Search for the cell housing the specified text and yield its (x, y) center coordinate. 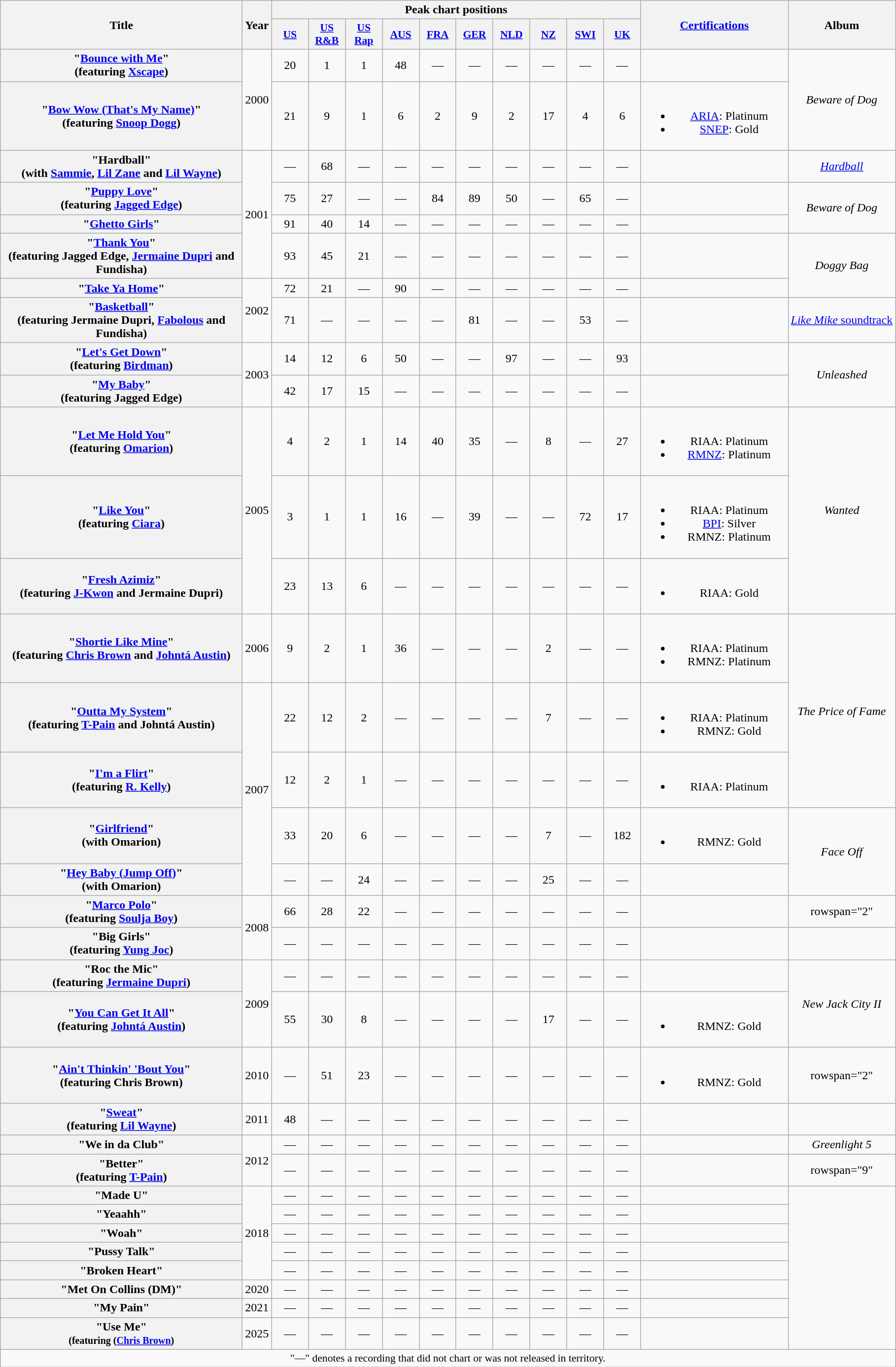
AUS (401, 34)
2020 (257, 1289)
Face Off (842, 852)
81 (474, 320)
84 (438, 198)
"Use Me"(featuring (Chris Brown) (121, 1333)
68 (327, 167)
55 (290, 1019)
2009 (257, 1003)
"Better"(featuring T-Pain) (121, 1170)
Peak chart positions (456, 10)
33 (290, 836)
"Roc the Mic"(featuring Jermaine Dupri) (121, 976)
91 (290, 224)
13 (327, 586)
"Bounce with Me"(featuring Xscape) (121, 65)
US Rap (364, 34)
Hardball (842, 167)
"Like You"(featuring Ciara) (121, 517)
Year (257, 25)
"Ghetto Girls" (121, 224)
RIAA: PlatinumBPI: SilverRMNZ: Platinum (715, 517)
15 (364, 390)
rowspan="9" (842, 1170)
FRA (438, 34)
"Made U" (121, 1196)
35 (474, 442)
Certifications (715, 25)
2011 (257, 1119)
Greenlight 5 (842, 1144)
2007 (257, 789)
51 (327, 1075)
"Thank You"(featuring Jagged Edge, Jermaine Dupri and Fundisha) (121, 256)
"Marco Polo"(featuring Soulja Boy) (121, 912)
2012 (257, 1160)
89 (474, 198)
2002 (257, 310)
"You Can Get It All"(featuring Johntá Austin) (121, 1019)
2005 (257, 511)
Unleashed (842, 375)
UK (622, 34)
NZ (548, 34)
RIAA: PlatinumRMNZ: Gold (715, 718)
2010 (257, 1075)
28 (327, 912)
66 (290, 912)
"Broken Heart" (121, 1270)
RIAA: Platinum (715, 780)
90 (401, 288)
2006 (257, 649)
2008 (257, 927)
"Outta My System"(featuring T-Pain and Johntá Austin) (121, 718)
"Take Ya Home" (121, 288)
39 (474, 517)
53 (586, 320)
"My Pain" (121, 1308)
ARIA: PlatinumSNEP: Gold (715, 116)
16 (401, 517)
"Yeaahh" (121, 1214)
"Let Me Hold You"(featuring Omarion) (121, 442)
65 (586, 198)
"We in da Club" (121, 1144)
97 (512, 359)
"Pussy Talk" (121, 1252)
2003 (257, 375)
Title (121, 25)
25 (548, 879)
"Basketball"(featuring Jermaine Dupri, Fabolous and Fundisha) (121, 320)
Album (842, 25)
NLD (512, 34)
GER (474, 34)
"Bow Wow (That's My Name)"(featuring Snoop Dogg) (121, 116)
2018 (257, 1233)
"My Baby"(featuring Jagged Edge) (121, 390)
US R&B (327, 34)
The Price of Fame (842, 711)
"Hardball"(with Sammie, Lil Zane and Lil Wayne) (121, 167)
Like Mike soundtrack (842, 320)
Wanted (842, 511)
2021 (257, 1308)
3 (290, 517)
Doggy Bag (842, 265)
75 (290, 198)
"Fresh Azimiz"(featuring J-Kwon and Jermaine Dupri) (121, 586)
New Jack City II (842, 1003)
RIAA: Gold (715, 586)
"Puppy Love"(featuring Jagged Edge) (121, 198)
71 (290, 320)
"Ain't Thinkin' 'Bout You"(featuring Chris Brown) (121, 1075)
36 (401, 649)
45 (327, 256)
30 (327, 1019)
"Let's Get Down"(featuring Birdman) (121, 359)
42 (290, 390)
"—" denotes a recording that did not chart or was not released in territory. (448, 1358)
"Big Girls"(featuring Yung Joc) (121, 943)
182 (622, 836)
US (290, 34)
"Sweat"(featuring Lil Wayne) (121, 1119)
"I'm a Flirt"(featuring R. Kelly) (121, 780)
"Met On Collins (DM)" (121, 1289)
2000 (257, 100)
"Girlfriend"(with Omarion) (121, 836)
"Shortie Like Mine"(featuring Chris Brown and Johntá Austin) (121, 649)
2025 (257, 1333)
24 (364, 879)
2001 (257, 214)
"Woah" (121, 1233)
"Hey Baby (Jump Off)"(with Omarion) (121, 879)
SWI (586, 34)
